Pinpoint the cell where the given text exists, returning its [X, Y] midpoint coordinate. 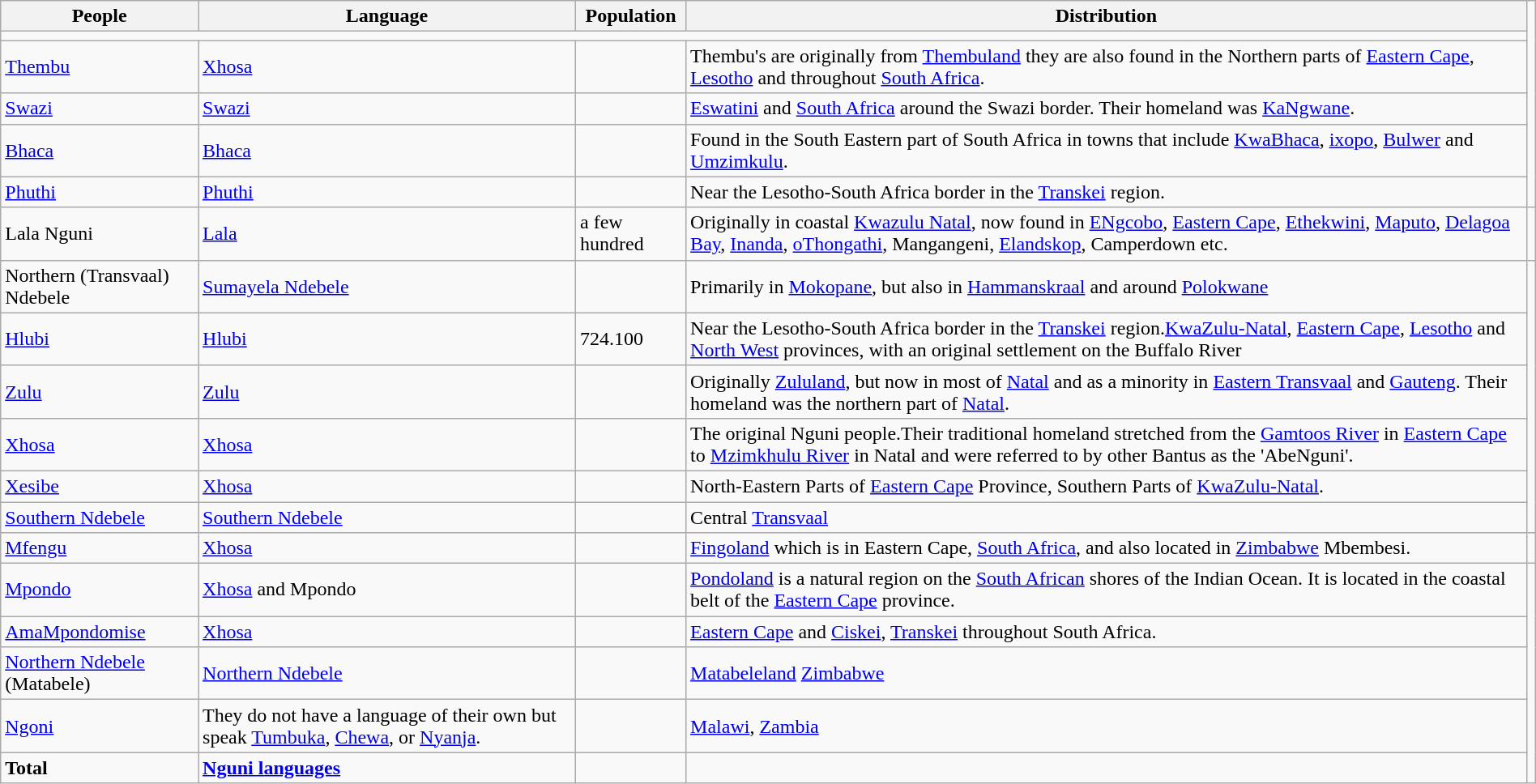
Lala [387, 233]
Xesibe [100, 486]
Total [100, 768]
Pondoland is a natural region on the South African shores of the Indian Ocean. It is located in the coastal belt of the Eastern Cape province. [1107, 590]
Lala Nguni [100, 233]
a few hundred [630, 233]
Eastern Cape and Ciskei, Transkei throughout South Africa. [1107, 632]
Ngoni [100, 726]
Matabeleland Zimbabwe [1107, 674]
Fingoland which is in Eastern Cape, South Africa, and also located in Zimbabwe Mbembesi. [1107, 548]
Primarily in Mokopane, but also in Hammanskraal and around Polokwane [1107, 287]
They do not have a language of their own but speak Tumbuka, Chewa, or Nyanja. [387, 726]
Near the Lesotho-South Africa border in the Transkei region. [1107, 192]
Found in the South Eastern part of South Africa in towns that include KwaBhaca, ixopo, Bulwer and Umzimkulu. [1107, 151]
Thembu's are originally from Thembuland they are also found in the Northern parts of Eastern Cape, Lesotho and throughout South Africa. [1107, 66]
Eswatini and South Africa around the Swazi border. Their homeland was KaNgwane. [1107, 109]
Central Transvaal [1107, 518]
Northern (Transvaal) Ndebele [100, 287]
AmaMpondomise [100, 632]
Language [387, 16]
Nguni languages [387, 768]
724.100 [630, 339]
People [100, 16]
North-Eastern Parts of Eastern Cape Province, Southern Parts of KwaZulu-Natal. [1107, 486]
Northern Ndebele [387, 674]
Mfengu [100, 548]
Northern Ndebele (Matabele) [100, 674]
Xhosa and Mpondo [387, 590]
Thembu [100, 66]
Mpondo [100, 590]
Malawi, Zambia [1107, 726]
Sumayela Ndebele [387, 287]
Originally Zululand, but now in most of Natal and as a minority in Eastern Transvaal and Gauteng. Their homeland was the northern part of Natal. [1107, 392]
Distribution [1107, 16]
Population [630, 16]
